Capture the cell that displays the provided text and extract its [X, Y] central coordinate. 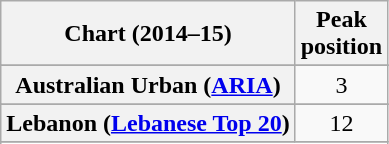
12 [341, 123]
Lebanon (Lebanese Top 20) [148, 123]
Chart (2014–15) [148, 34]
Australian Urban (ARIA) [148, 85]
Peakposition [341, 34]
3 [341, 85]
